Output the [x, y] coordinate of the center of the cell containing the given text.  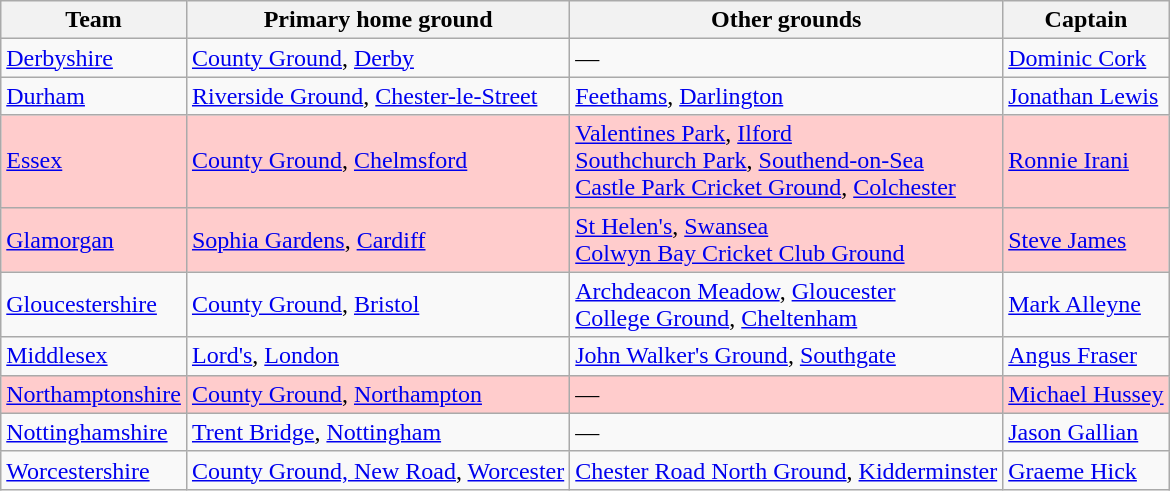
Primary home ground [378, 20]
Middlesex [94, 356]
John Walker's Ground, Southgate [786, 356]
Riverside Ground, Chester-le-Street [378, 96]
Ronnie Irani [1086, 161]
Derbyshire [94, 58]
Jonathan Lewis [1086, 96]
County Ground, New Road, Worcester [378, 470]
Northamptonshire [94, 394]
Other grounds [786, 20]
County Ground, Bristol [378, 304]
St Helen's, SwanseaColwyn Bay Cricket Club Ground [786, 240]
Mark Alleyne [1086, 304]
Durham [94, 96]
Trent Bridge, Nottingham [378, 432]
Team [94, 20]
Dominic Cork [1086, 58]
Essex [94, 161]
Michael Hussey [1086, 394]
Steve James [1086, 240]
Valentines Park, IlfordSouthchurch Park, Southend-on-SeaCastle Park Cricket Ground, Colchester [786, 161]
Worcestershire [94, 470]
Angus Fraser [1086, 356]
Graeme Hick [1086, 470]
Glamorgan [94, 240]
Sophia Gardens, Cardiff [378, 240]
County Ground, Derby [378, 58]
Archdeacon Meadow, GloucesterCollege Ground, Cheltenham [786, 304]
Chester Road North Ground, Kidderminster [786, 470]
County Ground, Chelmsford [378, 161]
Jason Gallian [1086, 432]
Nottinghamshire [94, 432]
Captain [1086, 20]
County Ground, Northampton [378, 394]
Gloucestershire [94, 304]
Feethams, Darlington [786, 96]
Lord's, London [378, 356]
